Pinpoint the cell where the given text exists, returning its (X, Y) midpoint coordinate. 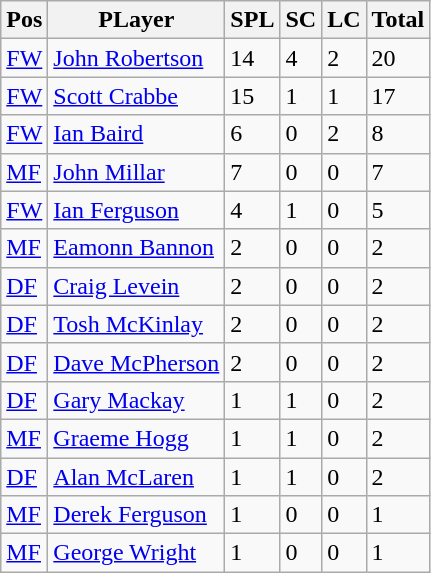
Pos (24, 20)
Total (398, 20)
Craig Levein (136, 286)
Derek Ferguson (136, 515)
8 (398, 134)
SPL (252, 20)
Dave McPherson (136, 362)
Ian Ferguson (136, 210)
Ian Baird (136, 134)
SC (301, 20)
5 (398, 210)
Eamonn Bannon (136, 248)
Scott Crabbe (136, 96)
John Millar (136, 172)
George Wright (136, 553)
14 (252, 58)
17 (398, 96)
15 (252, 96)
Gary Mackay (136, 400)
LC (344, 20)
Tosh McKinlay (136, 324)
PLayer (136, 20)
Graeme Hogg (136, 438)
Alan McLaren (136, 477)
John Robertson (136, 58)
6 (252, 134)
20 (398, 58)
